Determine the [x, y] coordinate at the center of the cell enclosing the given text.  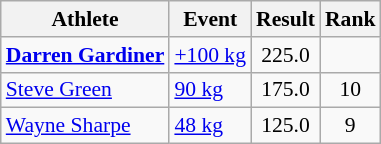
48 kg [210, 126]
90 kg [210, 90]
9 [350, 126]
Athlete [86, 19]
Darren Gardiner [86, 55]
Result [286, 19]
225.0 [286, 55]
175.0 [286, 90]
+100 kg [210, 55]
Event [210, 19]
Rank [350, 19]
Steve Green [86, 90]
Wayne Sharpe [86, 126]
10 [350, 90]
125.0 [286, 126]
